Determine the (X, Y) coordinate at the center of the cell enclosing the given text.  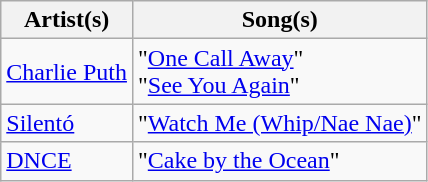
DNCE (67, 161)
Artist(s) (67, 20)
"Cake by the Ocean" (280, 161)
Silentó (67, 123)
"One Call Away" "See You Again" (280, 72)
Charlie Puth (67, 72)
"Watch Me (Whip/Nae Nae)" (280, 123)
Song(s) (280, 20)
